Capture the cell that displays the provided text and extract its [x, y] central coordinate. 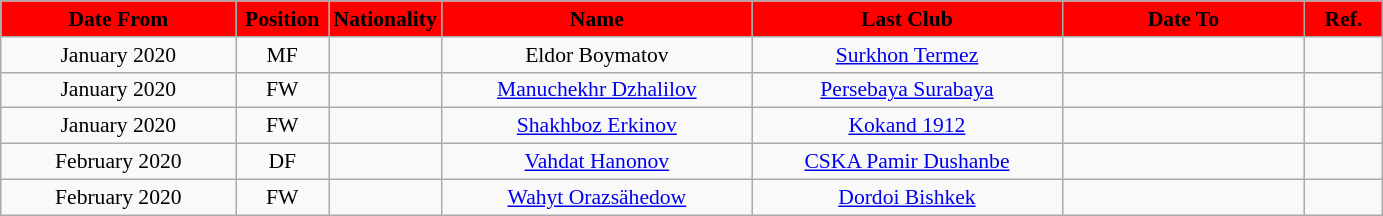
Shakhboz Erkinov [597, 126]
Date From [118, 19]
Kokand 1912 [907, 126]
Last Club [907, 19]
Dordoi Bishkek [907, 197]
Vahdat Hanonov [597, 162]
Persebaya Surabaya [907, 90]
MF [282, 55]
CSKA Pamir Dushanbe [907, 162]
Manuchekhr Dzhalilov [597, 90]
Ref. [1344, 19]
Eldor Boymatov [597, 55]
Nationality [384, 19]
Position [282, 19]
Name [597, 19]
Date To [1184, 19]
Surkhon Termez [907, 55]
Wahyt Orazsähedow [597, 197]
DF [282, 162]
